Identify which cell holds the provided text, then report its (x, y) central coordinate. 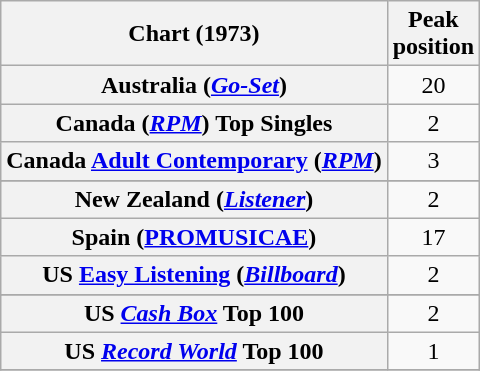
US Record World Top 100 (194, 351)
3 (433, 161)
Spain (PROMUSICAE) (194, 237)
US Easy Listening (Billboard) (194, 275)
Canada (RPM) Top Singles (194, 123)
US Cash Box Top 100 (194, 313)
Chart (1973) (194, 34)
20 (433, 85)
Peakposition (433, 34)
Australia (Go-Set) (194, 85)
17 (433, 237)
New Zealand (Listener) (194, 199)
Canada Adult Contemporary (RPM) (194, 161)
1 (433, 351)
